Find where the given text appears and provide that cell's center as [X, Y] coordinate. 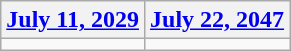
July 11, 2029 [73, 20]
July 22, 2047 [218, 20]
